From the cell containing the given text, extract its center point as [x, y] coordinate. 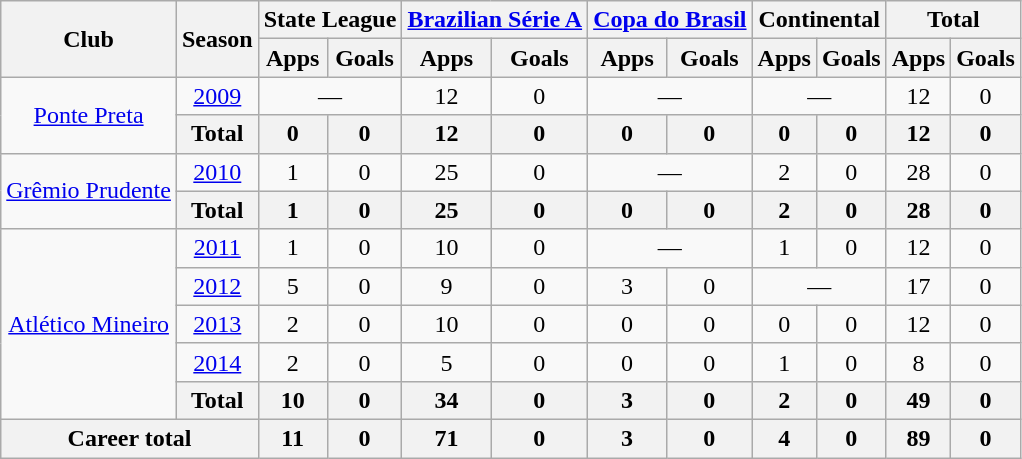
2012 [217, 286]
2009 [217, 96]
Copa do Brasil [670, 20]
Club [89, 39]
Ponte Preta [89, 115]
Continental [819, 20]
Career total [130, 438]
17 [918, 286]
2014 [217, 362]
49 [918, 400]
89 [918, 438]
4 [784, 438]
2011 [217, 248]
Season [217, 39]
Grêmio Prudente [89, 191]
9 [446, 286]
Brazilian Série A [495, 20]
11 [292, 438]
8 [918, 362]
2010 [217, 172]
71 [446, 438]
Atlético Mineiro [89, 324]
34 [446, 400]
2013 [217, 324]
State League [330, 20]
